Search for the cell housing the specified text and yield its (X, Y) center coordinate. 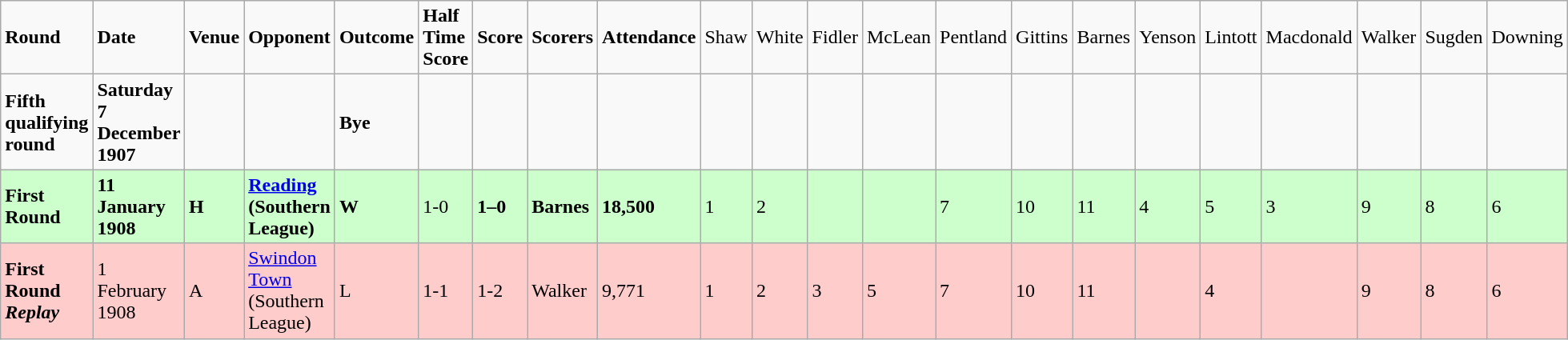
9,771 (649, 291)
H (214, 206)
Opponent (290, 38)
Fifth qualifying round (46, 122)
1-0 (446, 206)
Score (500, 38)
Bye (376, 122)
Date (139, 38)
W (376, 206)
Scorers (563, 38)
Venue (214, 38)
1–0 (500, 206)
Gittins (1042, 38)
Swindon Town (Southern League) (290, 291)
Macdonald (1309, 38)
1-1 (446, 291)
L (376, 291)
Yenson (1168, 38)
Outcome (376, 38)
Saturday 7 December 1907 (139, 122)
11 January 1908 (139, 206)
McLean (898, 38)
First Round Replay (46, 291)
Round (46, 38)
1-2 (500, 291)
Sugden (1454, 38)
1 February 1908 (139, 291)
A (214, 291)
First Round (46, 206)
Shaw (726, 38)
Half Time Score (446, 38)
Pentland (973, 38)
Lintott (1231, 38)
Fidler (835, 38)
Downing (1527, 38)
Reading (Southern League) (290, 206)
White (780, 38)
Attendance (649, 38)
18,500 (649, 206)
